Provide the [x, y] coordinate of the cell's center where the given text is located.  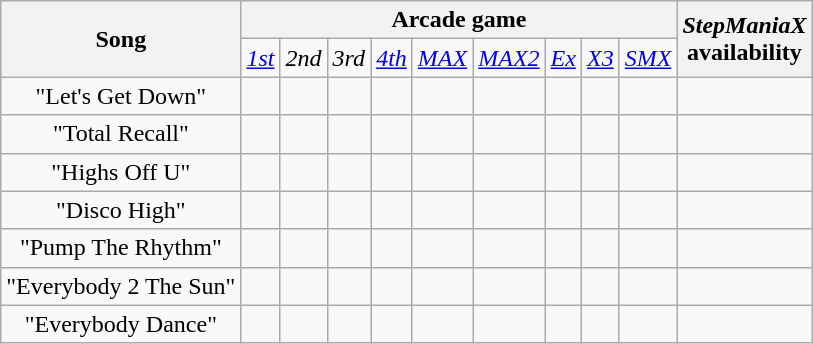
Song [121, 39]
StepManiaXavailability [744, 39]
"Everybody Dance" [121, 324]
MAX [442, 58]
MAX2 [509, 58]
Arcade game [459, 20]
"Disco High" [121, 210]
2nd [304, 58]
"Total Recall" [121, 134]
"Pump The Rhythm" [121, 248]
3rd [349, 58]
1st [260, 58]
"Everybody 2 The Sun" [121, 286]
4th [392, 58]
"Let's Get Down" [121, 96]
Ex [563, 58]
SMX [648, 58]
X3 [600, 58]
"Highs Off U" [121, 172]
